Scan for the cell matching the given text and deliver its [X, Y] coordinate at center. 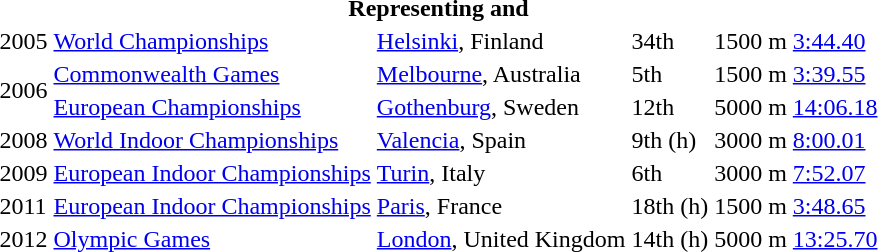
12th [670, 107]
Gothenburg, Sweden [501, 107]
European Championships [212, 107]
World Championships [212, 41]
Valencia, Spain [501, 140]
Commonwealth Games [212, 74]
5000 m [751, 107]
Turin, Italy [501, 173]
Melbourne, Australia [501, 74]
5th [670, 74]
World Indoor Championships [212, 140]
18th (h) [670, 206]
34th [670, 41]
9th (h) [670, 140]
Paris, France [501, 206]
Helsinki, Finland [501, 41]
6th [670, 173]
